Find where the given text appears and provide that cell's center as [x, y] coordinate. 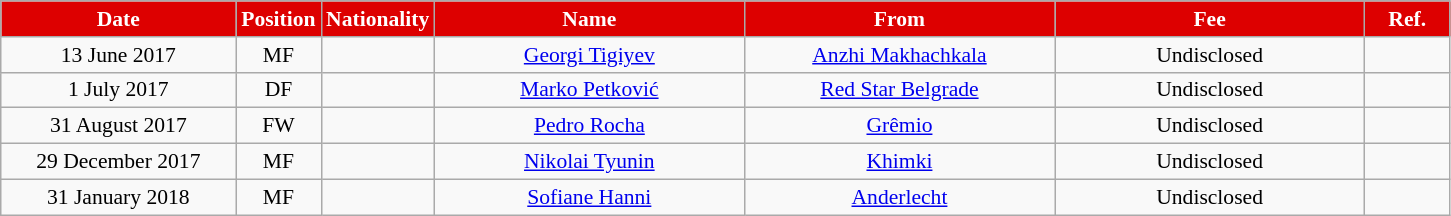
1 July 2017 [118, 90]
Sofiane Hanni [589, 197]
31 August 2017 [118, 126]
Khimki [899, 162]
Red Star Belgrade [899, 90]
Anzhi Makhachkala [899, 55]
Position [278, 19]
Nationality [378, 19]
Marko Petković [589, 90]
DF [278, 90]
Ref. [1408, 19]
FW [278, 126]
Fee [1210, 19]
Nikolai Tyunin [589, 162]
Grêmio [899, 126]
Pedro Rocha [589, 126]
29 December 2017 [118, 162]
31 January 2018 [118, 197]
From [899, 19]
Date [118, 19]
Name [589, 19]
13 June 2017 [118, 55]
Georgi Tigiyev [589, 55]
Anderlecht [899, 197]
